Capture the cell that displays the provided text and extract its (x, y) central coordinate. 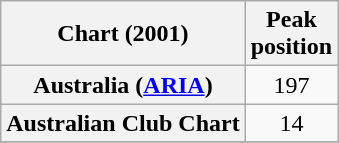
Australia (ARIA) (123, 85)
14 (291, 123)
Australian Club Chart (123, 123)
197 (291, 85)
Chart (2001) (123, 34)
Peakposition (291, 34)
